Provide the (X, Y) coordinate of the cell's center where the given text is located.  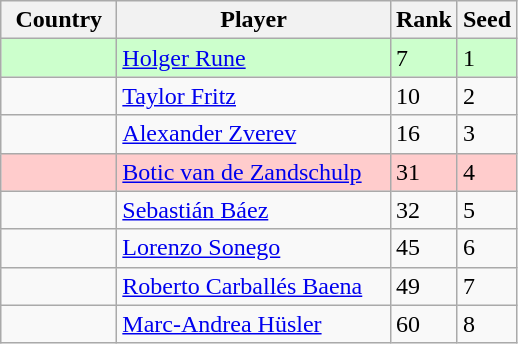
10 (424, 96)
5 (486, 210)
Country (59, 20)
Roberto Carballés Baena (254, 286)
Player (254, 20)
Rank (424, 20)
31 (424, 172)
Marc-Andrea Hüsler (254, 324)
Holger Rune (254, 58)
1 (486, 58)
16 (424, 134)
Taylor Fritz (254, 96)
4 (486, 172)
3 (486, 134)
Botic van de Zandschulp (254, 172)
60 (424, 324)
49 (424, 286)
Lorenzo Sonego (254, 248)
6 (486, 248)
2 (486, 96)
Sebastián Báez (254, 210)
45 (424, 248)
32 (424, 210)
Alexander Zverev (254, 134)
8 (486, 324)
Seed (486, 20)
